Detect which cell encompasses the target text, then output its (x, y) center coordinate. 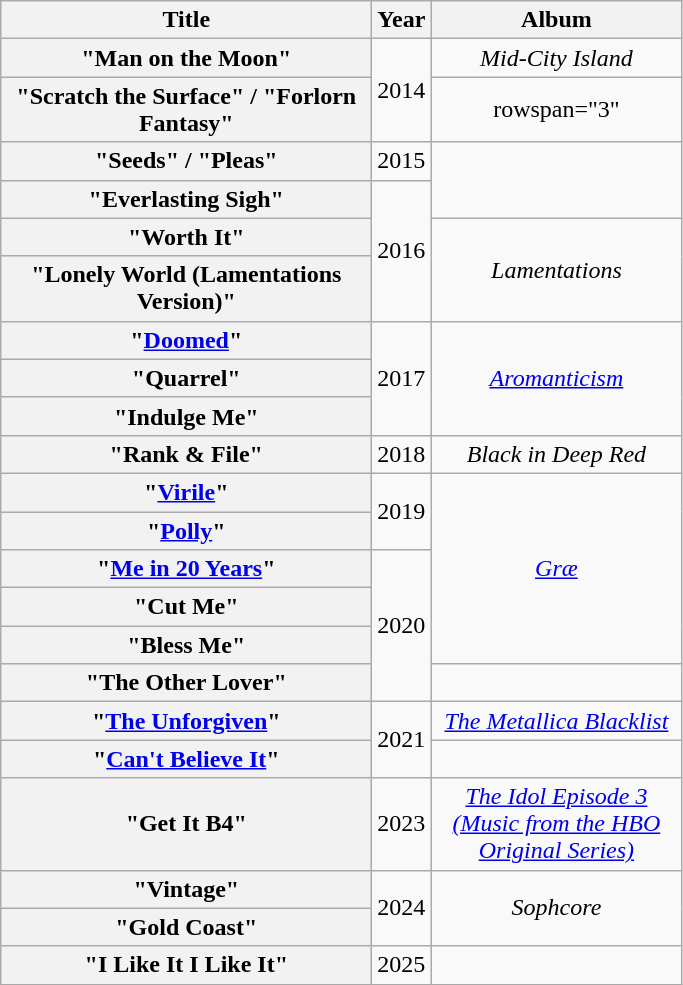
The Metallica Blacklist (556, 721)
"Me in 20 Years" (186, 569)
"Everlasting Sigh" (186, 199)
Lamentations (556, 270)
"Worth It" (186, 237)
Græ (556, 568)
"The Unforgiven" (186, 721)
Aromanticism (556, 378)
"Doomed" (186, 340)
"Vintage" (186, 889)
2025 (402, 965)
2020 (402, 626)
2023 (402, 824)
"Polly" (186, 531)
"I Like It I Like It" (186, 965)
"Rank & File" (186, 454)
2021 (402, 740)
"Can't Believe It" (186, 759)
Mid-City Island (556, 58)
2018 (402, 454)
2015 (402, 161)
"Get It B4" (186, 824)
2014 (402, 90)
2024 (402, 908)
"Quarrel" (186, 378)
2016 (402, 250)
Year (402, 20)
"Seeds" / "Pleas" (186, 161)
Title (186, 20)
"Lonely World (Lamentations Version)" (186, 288)
"Scratch the Surface" / "Forlorn Fantasy" (186, 110)
"Cut Me" (186, 607)
"Virile" (186, 492)
2019 (402, 511)
"Gold Coast" (186, 927)
2017 (402, 378)
Album (556, 20)
"Man on the Moon" (186, 58)
The Idol Episode 3 (Music from the HBO Original Series) (556, 824)
"Bless Me" (186, 645)
Black in Deep Red (556, 454)
"Indulge Me" (186, 416)
rowspan="3" (556, 110)
"The Other Lover" (186, 683)
Sophcore (556, 908)
